Detect which cell encompasses the target text, then output its [X, Y] center coordinate. 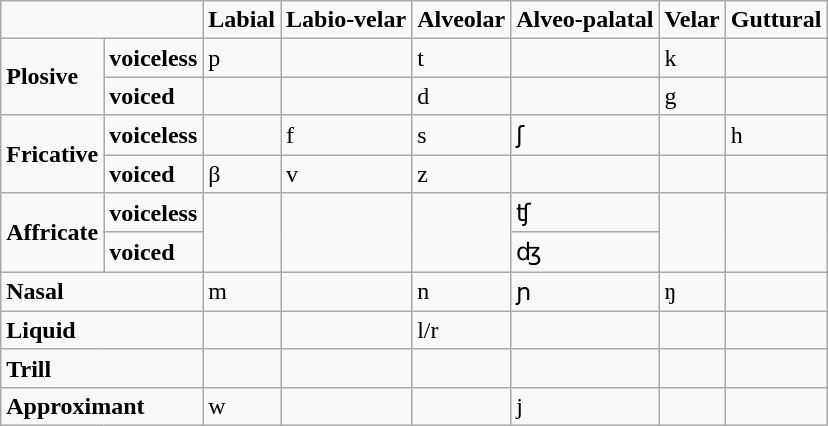
v [346, 173]
w [242, 406]
β [242, 173]
k [692, 58]
f [346, 135]
j [585, 406]
Alveo-palatal [585, 20]
Fricative [52, 154]
s [462, 135]
ʧ [585, 213]
Approximant [102, 406]
ɲ [585, 292]
t [462, 58]
d [462, 96]
m [242, 292]
Trill [102, 368]
Labio-velar [346, 20]
p [242, 58]
Liquid [102, 330]
Guttural [776, 20]
Alveolar [462, 20]
Velar [692, 20]
ŋ [692, 292]
n [462, 292]
z [462, 173]
ʤ [585, 252]
g [692, 96]
ʃ [585, 135]
Nasal [102, 292]
h [776, 135]
l/r [462, 330]
Affricate [52, 232]
Plosive [52, 77]
Labial [242, 20]
